Find where the given text appears and provide that cell's center as [X, Y] coordinate. 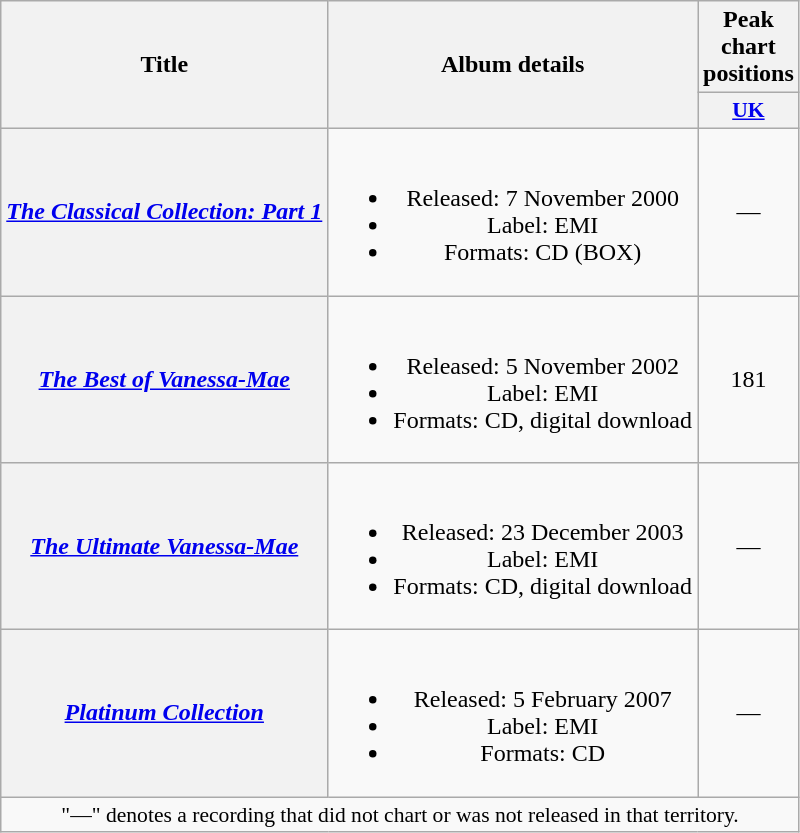
Platinum Collection [164, 714]
The Ultimate Vanessa-Mae [164, 546]
The Classical Collection: Part 1 [164, 212]
181 [749, 380]
Released: 23 December 2003Label: EMIFormats: CD, digital download [513, 546]
The Best of Vanessa-Mae [164, 380]
Released: 5 February 2007Label: EMIFormats: CD [513, 714]
Released: 5 November 2002Label: EMIFormats: CD, digital download [513, 380]
Album details [513, 65]
"—" denotes a recording that did not chart or was not released in that territory. [400, 815]
UK [749, 111]
Title [164, 65]
Released: 7 November 2000Label: EMIFormats: CD (BOX) [513, 212]
Peak chart positions [749, 47]
